Scan for the cell matching the given text and deliver its [x, y] coordinate at center. 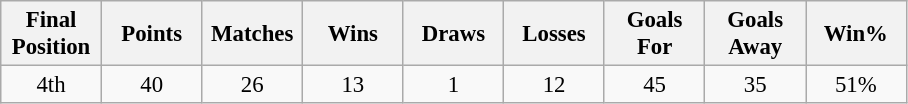
4th [52, 85]
51% [856, 85]
Goals Away [756, 34]
Matches [252, 34]
Losses [554, 34]
45 [654, 85]
Points [152, 34]
12 [554, 85]
Goals For [654, 34]
40 [152, 85]
Final Position [52, 34]
Draws [454, 34]
13 [354, 85]
1 [454, 85]
Wins [354, 34]
35 [756, 85]
Win% [856, 34]
26 [252, 85]
